Locate the cell with the specified text and output its [x, y] center coordinate. 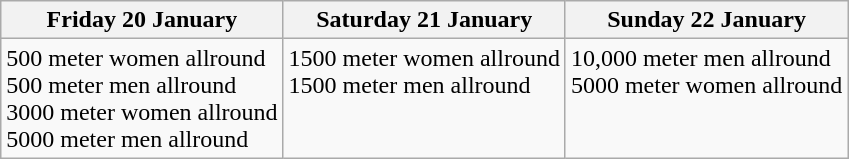
1500 meter women allround 1500 meter men allround [424, 98]
10,000 meter men allround 5000 meter women allround [706, 98]
Sunday 22 January [706, 20]
Saturday 21 January [424, 20]
500 meter women allround 500 meter men allround 3000 meter women allround 5000 meter men allround [142, 98]
Friday 20 January [142, 20]
